Return the (X, Y) coordinate for the center point of the cell that contains the specified text.  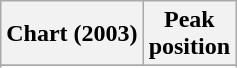
Peakposition (189, 34)
Chart (2003) (72, 34)
